Output the [X, Y] coordinate of the center of the cell containing the given text.  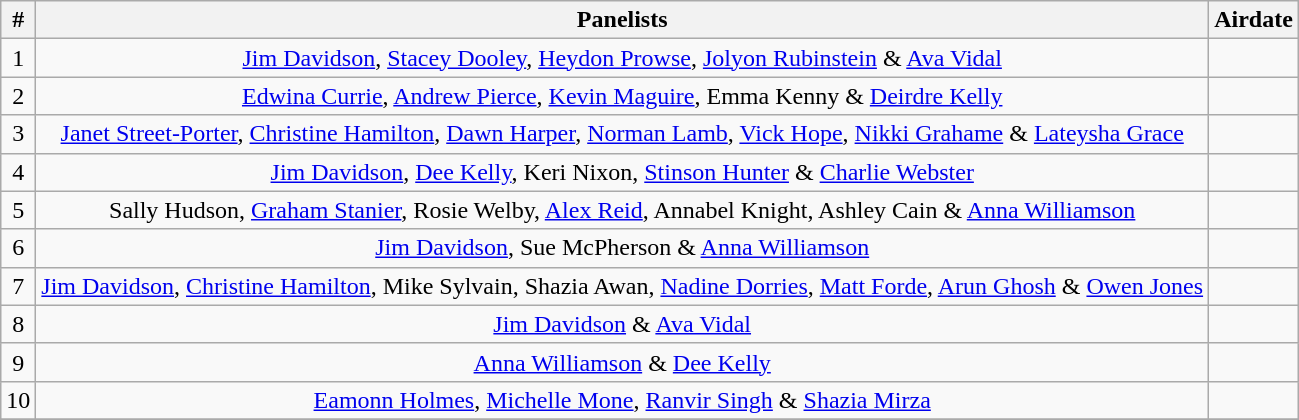
# [18, 20]
Sally Hudson, Graham Stanier, Rosie Welby, Alex Reid, Annabel Knight, Ashley Cain & Anna Williamson [622, 210]
10 [18, 400]
4 [18, 172]
Janet Street-Porter, Christine Hamilton, Dawn Harper, Norman Lamb, Vick Hope, Nikki Grahame & Lateysha Grace [622, 134]
9 [18, 362]
Airdate [1254, 20]
5 [18, 210]
6 [18, 248]
Edwina Currie, Andrew Pierce, Kevin Maguire, Emma Kenny & Deirdre Kelly [622, 96]
7 [18, 286]
Eamonn Holmes, Michelle Mone, Ranvir Singh & Shazia Mirza [622, 400]
Panelists [622, 20]
1 [18, 58]
3 [18, 134]
Jim Davidson, Christine Hamilton, Mike Sylvain, Shazia Awan, Nadine Dorries, Matt Forde, Arun Ghosh & Owen Jones [622, 286]
Jim Davidson & Ava Vidal [622, 324]
8 [18, 324]
2 [18, 96]
Jim Davidson, Stacey Dooley, Heydon Prowse, Jolyon Rubinstein & Ava Vidal [622, 58]
Anna Williamson & Dee Kelly [622, 362]
Jim Davidson, Sue McPherson & Anna Williamson [622, 248]
Jim Davidson, Dee Kelly, Keri Nixon, Stinson Hunter & Charlie Webster [622, 172]
